Identify which cell holds the provided text, then report its (X, Y) central coordinate. 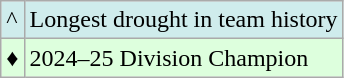
♦ (12, 58)
Longest drought in team history (184, 20)
^ (12, 20)
2024–25 Division Champion (184, 58)
